Provide the [X, Y] coordinate of the cell's center where the given text is located.  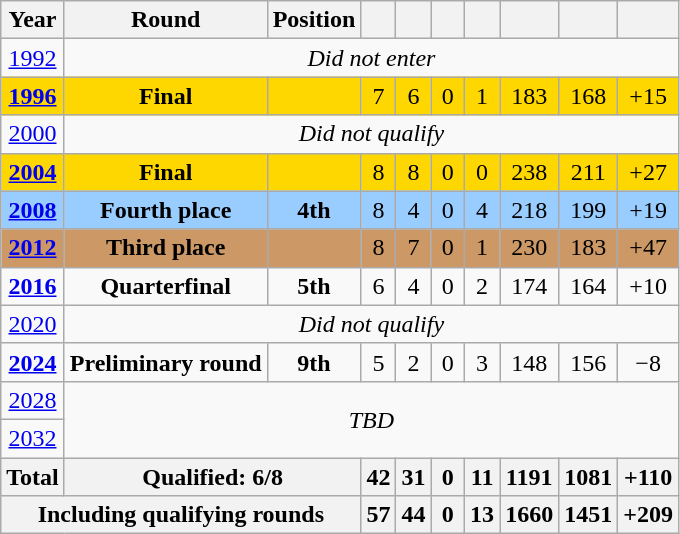
+110 [648, 477]
Did not enter [371, 58]
156 [588, 362]
2008 [33, 210]
199 [588, 210]
218 [530, 210]
211 [588, 172]
44 [414, 515]
4th [314, 210]
1992 [33, 58]
1081 [588, 477]
2012 [33, 248]
164 [588, 286]
57 [378, 515]
Round [166, 20]
2004 [33, 172]
5th [314, 286]
+15 [648, 96]
11 [482, 477]
1996 [33, 96]
Qualified: 6/8 [212, 477]
230 [530, 248]
+19 [648, 210]
13 [482, 515]
TBD [371, 419]
Third place [166, 248]
168 [588, 96]
Including qualifying rounds [181, 515]
5 [378, 362]
+10 [648, 286]
Total [33, 477]
31 [414, 477]
2032 [33, 438]
+27 [648, 172]
42 [378, 477]
2020 [33, 324]
238 [530, 172]
1660 [530, 515]
Fourth place [166, 210]
1451 [588, 515]
+209 [648, 515]
3 [482, 362]
174 [530, 286]
1191 [530, 477]
Preliminary round [166, 362]
2000 [33, 134]
Quarterfinal [166, 286]
Position [314, 20]
−8 [648, 362]
148 [530, 362]
+47 [648, 248]
9th [314, 362]
2016 [33, 286]
2024 [33, 362]
2028 [33, 400]
Year [33, 20]
